Return (x, y) of the center of cell containing provided text 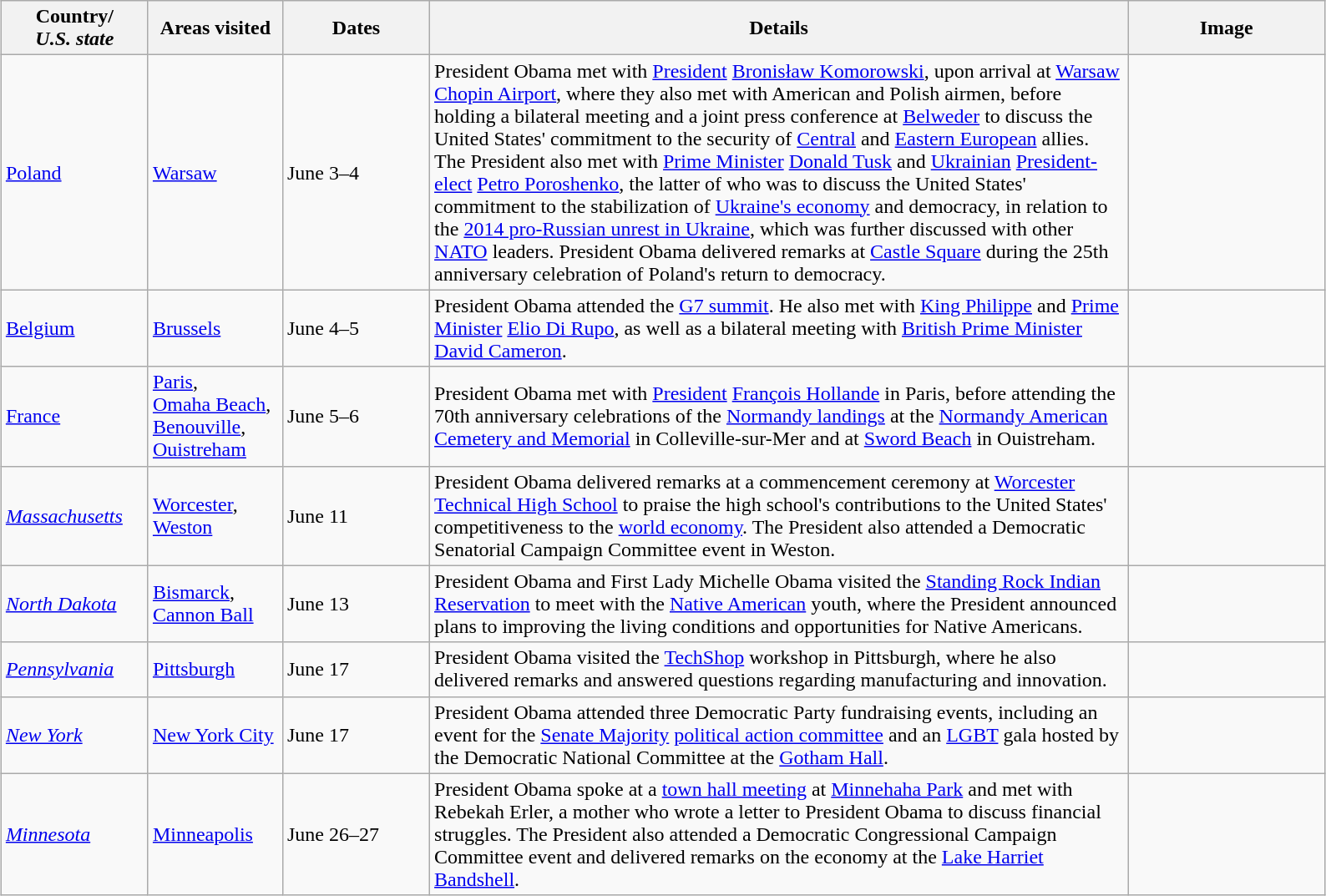
Minneapolis (215, 834)
Poland (74, 172)
Image (1227, 28)
Pennsylvania (74, 670)
June 4–5 (356, 328)
Worcester,Weston (215, 516)
Belgium (74, 328)
North Dakota (74, 604)
Country/U.S. state (74, 28)
New York (74, 735)
June 3–4 (356, 172)
June 5–6 (356, 416)
June 11 (356, 516)
Details (779, 28)
France (74, 416)
Pittsburgh (215, 670)
Minnesota (74, 834)
Paris,Omaha Beach,Benouville,Ouistreham (215, 416)
Dates (356, 28)
Areas visited (215, 28)
June 26–27 (356, 834)
New York City (215, 735)
Warsaw (215, 172)
Bismarck,Cannon Ball (215, 604)
Massachusetts (74, 516)
June 13 (356, 604)
Brussels (215, 328)
